Extract the [x, y] coordinate from the center of the cell holding the provided text.  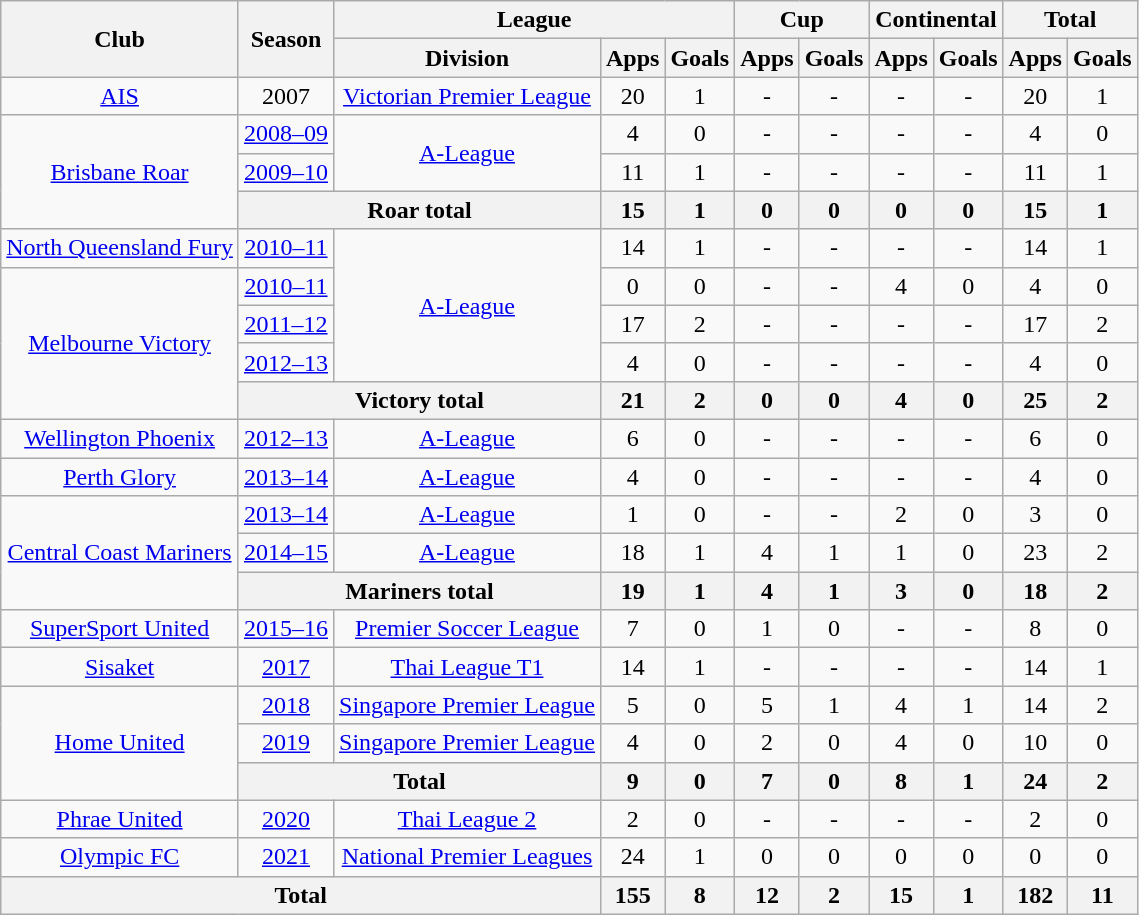
Wellington Phoenix [120, 438]
2017 [286, 667]
Sisaket [120, 667]
Victorian Premier League [468, 96]
Victory total [419, 400]
2008–09 [286, 134]
2009–10 [286, 172]
National Premier Leagues [468, 857]
Thai League 2 [468, 819]
2020 [286, 819]
Club [120, 39]
Perth Glory [120, 477]
AIS [120, 96]
19 [632, 591]
Home United [120, 743]
Thai League T1 [468, 667]
SuperSport United [120, 629]
2021 [286, 857]
Olympic FC [120, 857]
League [534, 20]
155 [632, 895]
Continental [936, 20]
9 [632, 781]
Cup [802, 20]
North Queensland Fury [120, 248]
2018 [286, 705]
2007 [286, 96]
Mariners total [419, 591]
Division [468, 58]
25 [1035, 400]
2015–16 [286, 629]
10 [1035, 743]
12 [767, 895]
Premier Soccer League [468, 629]
2019 [286, 743]
Central Coast Mariners [120, 553]
2014–15 [286, 553]
Season [286, 39]
Roar total [419, 210]
Melbourne Victory [120, 343]
Phrae United [120, 819]
23 [1035, 553]
182 [1035, 895]
21 [632, 400]
Brisbane Roar [120, 172]
2011–12 [286, 324]
